Scan for the cell matching the given text and deliver its (x, y) coordinate at center. 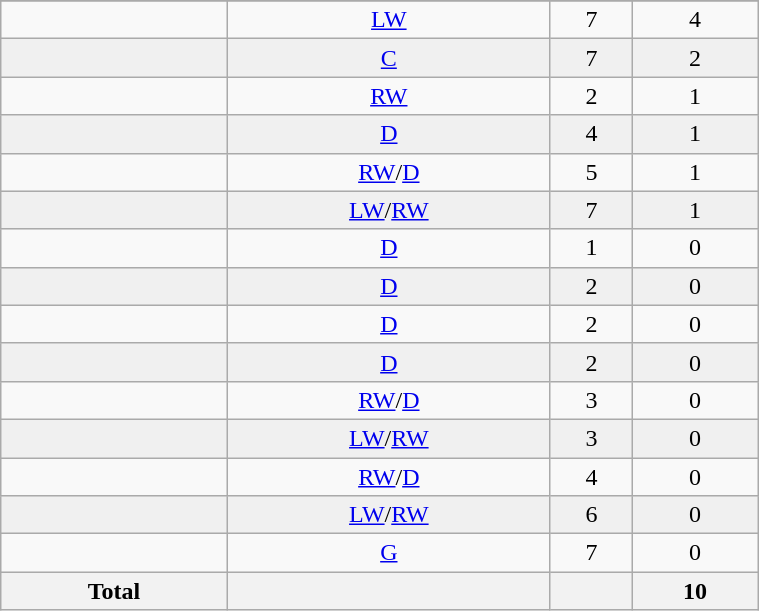
C (388, 58)
LW (388, 20)
Total (114, 591)
6 (591, 515)
5 (591, 172)
10 (696, 591)
G (388, 553)
RW (388, 96)
